Provide the [X, Y] coordinate of the cell's center where the given text is located.  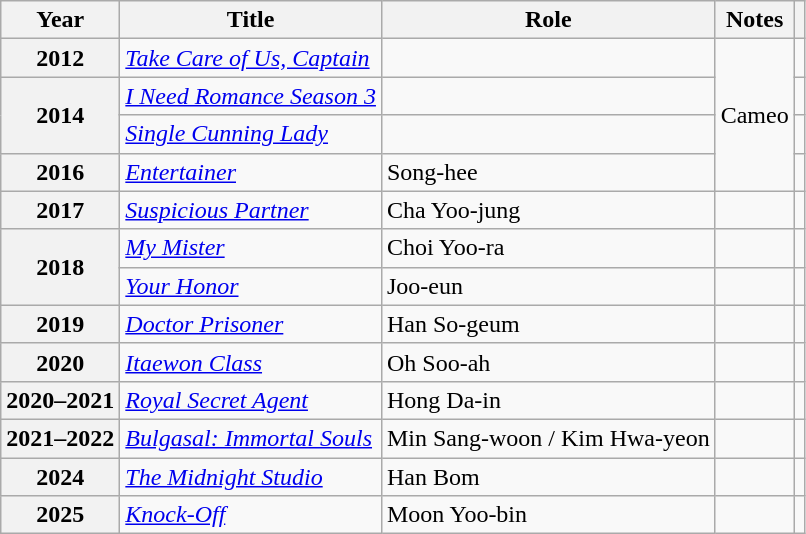
Suspicious Partner [251, 210]
2020 [60, 362]
2012 [60, 58]
2016 [60, 172]
Moon Yoo-bin [548, 515]
Han Bom [548, 477]
Entertainer [251, 172]
Royal Secret Agent [251, 400]
2014 [60, 115]
Joo-eun [548, 286]
Year [60, 20]
2020–2021 [60, 400]
Cameo [754, 115]
The Midnight Studio [251, 477]
Take Care of Us, Captain [251, 58]
Bulgasal: Immortal Souls [251, 438]
Knock-Off [251, 515]
Hong Da-in [548, 400]
Song-hee [548, 172]
Single Cunning Lady [251, 134]
Cha Yoo-jung [548, 210]
I Need Romance Season 3 [251, 96]
Notes [754, 20]
Oh Soo-ah [548, 362]
Title [251, 20]
Itaewon Class [251, 362]
2021–2022 [60, 438]
2017 [60, 210]
Doctor Prisoner [251, 324]
Choi Yoo-ra [548, 248]
2024 [60, 477]
2018 [60, 267]
Role [548, 20]
2025 [60, 515]
Min Sang-woon / Kim Hwa-yeon [548, 438]
Han So-geum [548, 324]
2019 [60, 324]
My Mister [251, 248]
Your Honor [251, 286]
